From the cell containing the given text, extract its center point as [X, Y] coordinate. 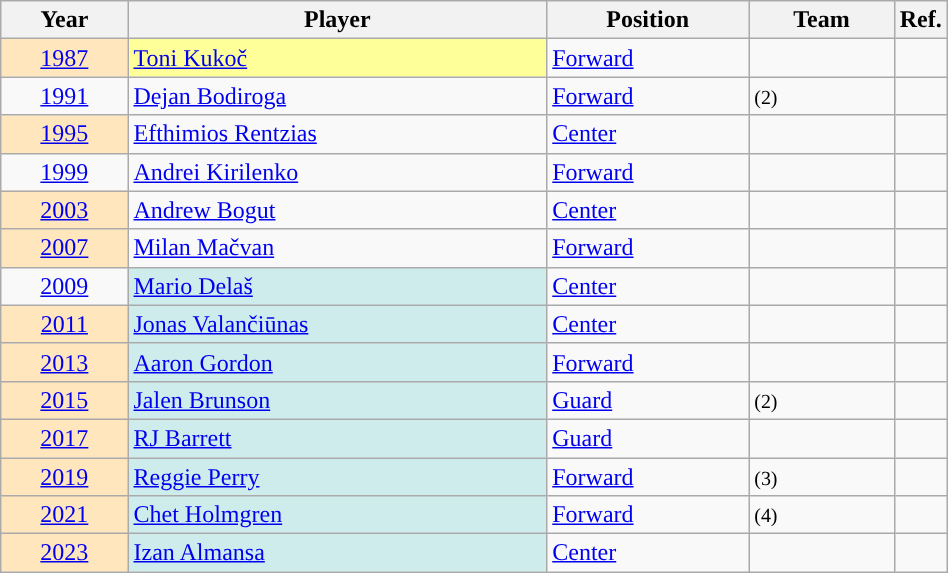
2017 [64, 438]
Aaron Gordon [338, 362]
2021 [64, 515]
2013 [64, 362]
Reggie Perry [338, 477]
RJ Barrett [338, 438]
Izan Almansa [338, 553]
2009 [64, 286]
2023 [64, 553]
2015 [64, 400]
Efthimios Rentzias [338, 134]
1995 [64, 134]
Ref. [920, 20]
Milan Mačvan [338, 248]
Andrew Bogut [338, 210]
Team [822, 20]
(3) [822, 477]
1991 [64, 96]
1999 [64, 172]
(4) [822, 515]
Position [648, 20]
2003 [64, 210]
Year [64, 20]
Dejan Bodiroga [338, 96]
Andrei Kirilenko [338, 172]
Player [338, 20]
2019 [64, 477]
Mario Delaš [338, 286]
2011 [64, 324]
Jalen Brunson [338, 400]
Toni Kukoč [338, 58]
Jonas Valančiūnas [338, 324]
Chet Holmgren [338, 515]
1987 [64, 58]
2007 [64, 248]
